Pinpoint the cell where the given text exists, returning its (X, Y) midpoint coordinate. 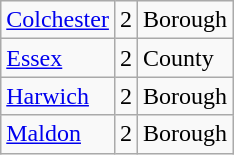
Essex (58, 58)
Colchester (58, 20)
County (186, 58)
Maldon (58, 134)
Harwich (58, 96)
